Scan for the cell matching the given text and deliver its (x, y) coordinate at center. 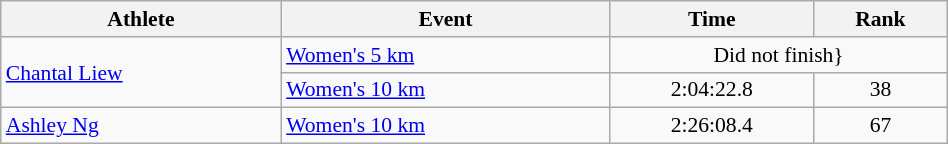
Time (712, 19)
38 (881, 90)
67 (881, 126)
Athlete (141, 19)
Event (446, 19)
Did not finish} (778, 55)
Rank (881, 19)
Ashley Ng (141, 126)
Chantal Liew (141, 72)
Women's 5 km (446, 55)
2:26:08.4 (712, 126)
2:04:22.8 (712, 90)
